Determine the [X, Y] coordinate at the center of the cell enclosing the given text.  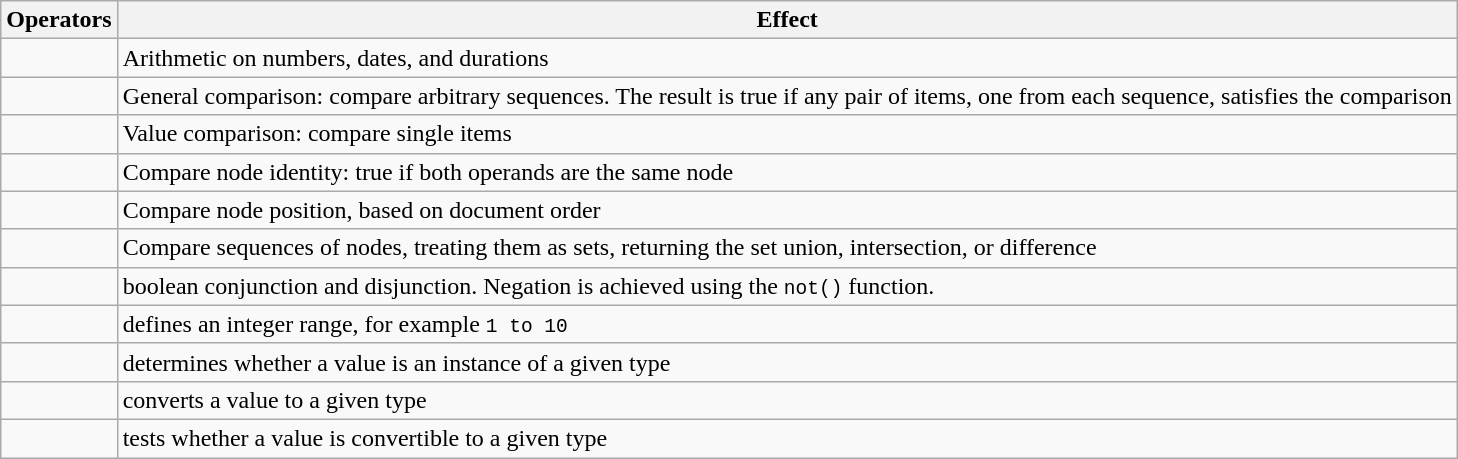
Value comparison: compare single items [787, 134]
Compare sequences of nodes, treating them as sets, returning the set union, intersection, or difference [787, 248]
Arithmetic on numbers, dates, and durations [787, 58]
defines an integer range, for example 1 to 10 [787, 324]
determines whether a value is an instance of a given type [787, 362]
converts a value to a given type [787, 400]
Effect [787, 20]
tests whether a value is convertible to a given type [787, 438]
General comparison: compare arbitrary sequences. The result is true if any pair of items, one from each sequence, satisfies the comparison [787, 96]
boolean conjunction and disjunction. Negation is achieved using the not() function. [787, 286]
Compare node position, based on document order [787, 210]
Operators [59, 20]
Compare node identity: true if both operands are the same node [787, 172]
